Return [X, Y] of the center of cell containing provided text 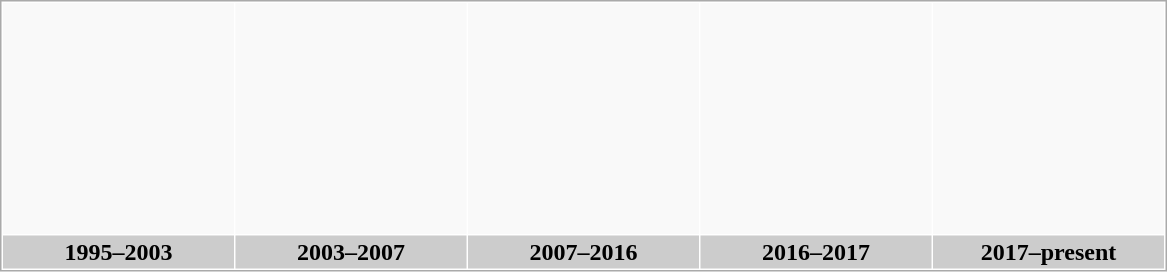
2003–2007 [352, 252]
2016–2017 [816, 252]
2017–present [1048, 252]
1995–2003 [118, 252]
2007–2016 [584, 252]
